Provide the [X, Y] coordinate of the cell's center where the given text is located.  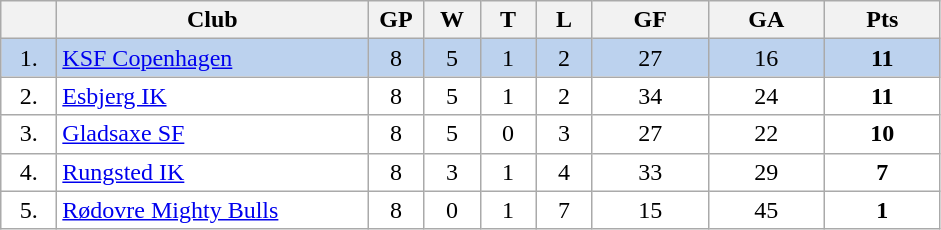
Pts [882, 20]
KSF Copenhagen [212, 58]
GP [396, 20]
2. [29, 96]
15 [650, 210]
GF [650, 20]
29 [766, 172]
Gladsaxe SF [212, 134]
34 [650, 96]
Rungsted IK [212, 172]
Club [212, 20]
GA [766, 20]
4. [29, 172]
10 [882, 134]
Rødovre Mighty Bulls [212, 210]
33 [650, 172]
22 [766, 134]
W [452, 20]
24 [766, 96]
3. [29, 134]
45 [766, 210]
T [508, 20]
5. [29, 210]
Esbjerg IK [212, 96]
4 [564, 172]
L [564, 20]
1. [29, 58]
16 [766, 58]
